Find where the given text appears and provide that cell's center as [x, y] coordinate. 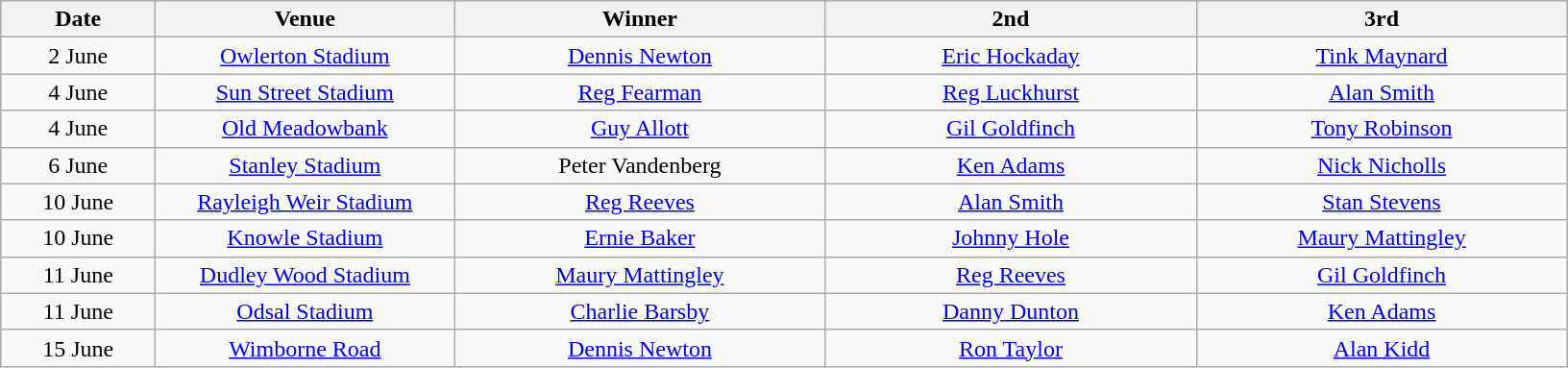
Stan Stevens [1382, 202]
15 June [79, 348]
Dudley Wood Stadium [306, 275]
Nick Nicholls [1382, 165]
Ron Taylor [1011, 348]
Rayleigh Weir Stadium [306, 202]
6 June [79, 165]
Peter Vandenberg [640, 165]
Sun Street Stadium [306, 92]
Alan Kidd [1382, 348]
Winner [640, 19]
2 June [79, 56]
3rd [1382, 19]
Knowle Stadium [306, 238]
Tink Maynard [1382, 56]
Eric Hockaday [1011, 56]
Venue [306, 19]
Danny Dunton [1011, 311]
Reg Fearman [640, 92]
Wimborne Road [306, 348]
Date [79, 19]
Reg Luckhurst [1011, 92]
Stanley Stadium [306, 165]
Guy Allott [640, 129]
Johnny Hole [1011, 238]
Ernie Baker [640, 238]
Old Meadowbank [306, 129]
2nd [1011, 19]
Charlie Barsby [640, 311]
Tony Robinson [1382, 129]
Owlerton Stadium [306, 56]
Odsal Stadium [306, 311]
